Pinpoint the cell where the given text exists, returning its (x, y) midpoint coordinate. 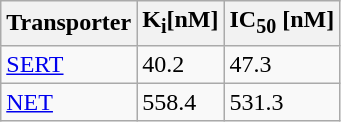
Transporter (69, 23)
47.3 (282, 64)
558.4 (180, 102)
IC50 [nM] (282, 23)
40.2 (180, 64)
SERT (69, 64)
531.3 (282, 102)
NET (69, 102)
Ki[nM] (180, 23)
